Scan for the cell matching the given text and deliver its (X, Y) coordinate at center. 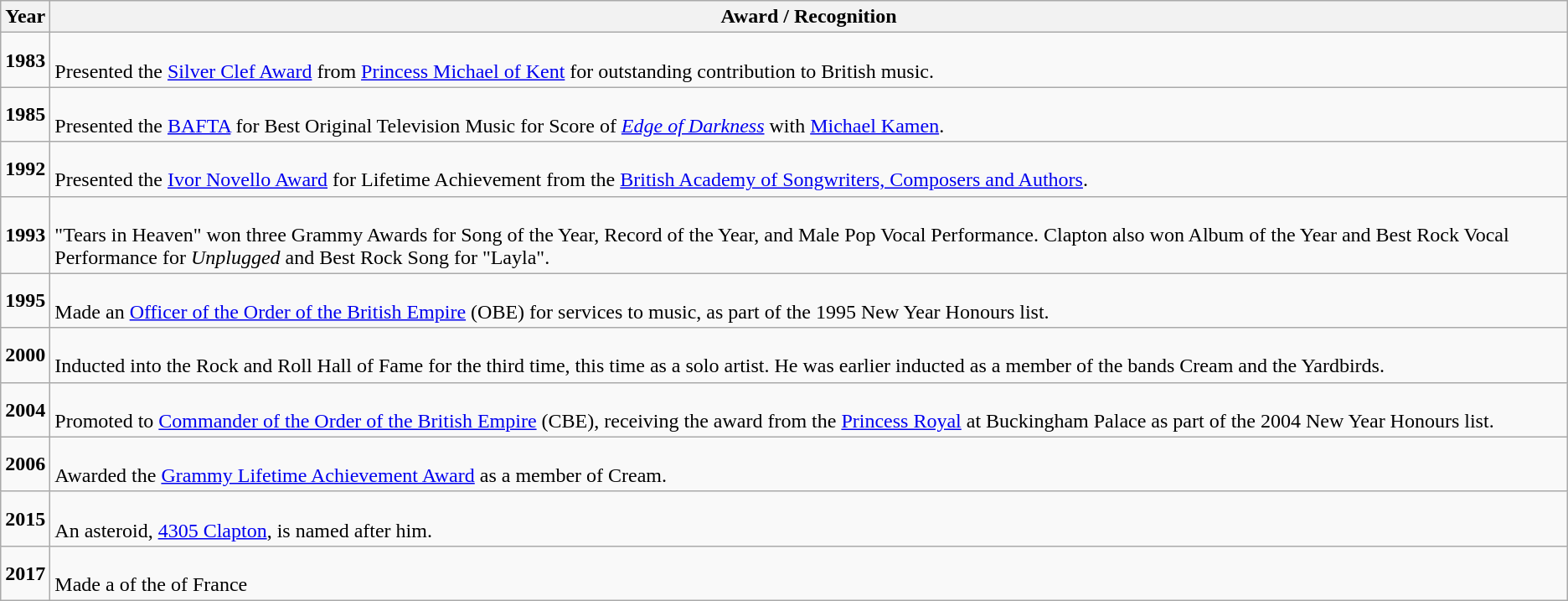
Made a of the of France (809, 573)
1983 (25, 60)
Presented the Ivor Novello Award for Lifetime Achievement from the British Academy of Songwriters, Composers and Authors. (809, 169)
1995 (25, 300)
Awarded the Grammy Lifetime Achievement Award as a member of Cream. (809, 464)
Award / Recognition (809, 17)
2015 (25, 518)
1985 (25, 114)
Made an Officer of the Order of the British Empire (OBE) for services to music, as part of the 1995 New Year Honours list. (809, 300)
1992 (25, 169)
2017 (25, 573)
An asteroid, 4305 Clapton, is named after him. (809, 518)
Presented the Silver Clef Award from Princess Michael of Kent for outstanding contribution to British music. (809, 60)
1993 (25, 235)
Presented the BAFTA for Best Original Television Music for Score of Edge of Darkness with Michael Kamen. (809, 114)
2004 (25, 409)
2006 (25, 464)
Year (25, 17)
2000 (25, 355)
